Determine the [X, Y] coordinate at the center of the cell enclosing the given text.  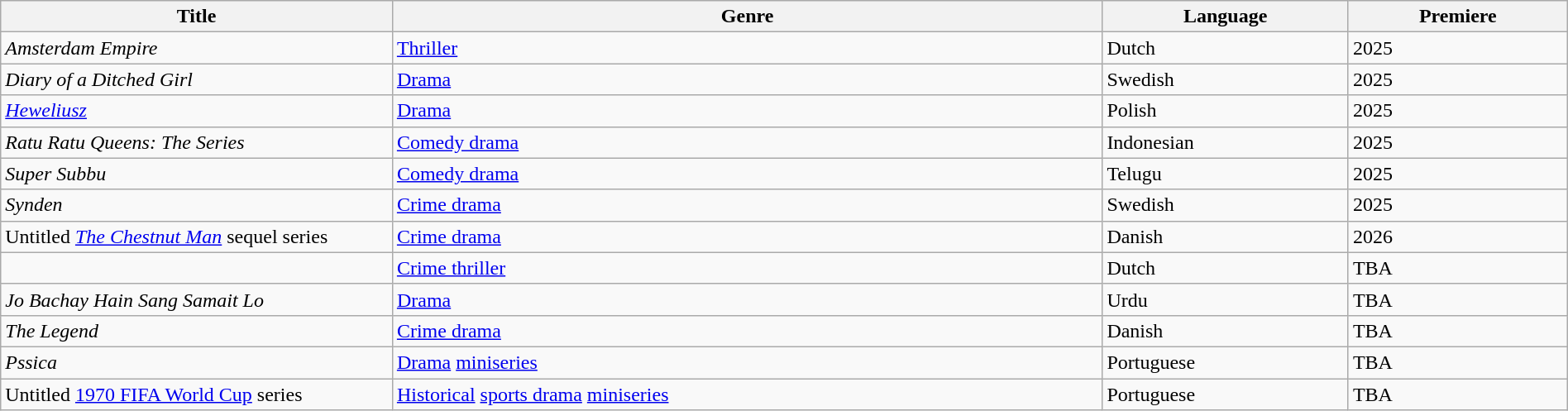
Crime thriller [747, 268]
Pssica [197, 362]
Thriller [747, 48]
Urdu [1226, 299]
Untitled 1970 FIFA World Cup series [197, 394]
Amsterdam Empire [197, 48]
Super Subbu [197, 174]
Drama miniseries [747, 362]
Synden [197, 205]
Ratu Ratu Queens: The Series [197, 142]
Genre [747, 17]
Title [197, 17]
2026 [1457, 237]
Diary of a Ditched Girl [197, 79]
Heweliusz [197, 111]
Telugu [1226, 174]
Indonesian [1226, 142]
Jo Bachay Hain Sang Samait Lo [197, 299]
Premiere [1457, 17]
Historical sports drama miniseries [747, 394]
The Legend [197, 331]
Language [1226, 17]
Untitled The Chestnut Man sequel series [197, 237]
Polish [1226, 111]
